Determine the [X, Y] coordinate at the center of the cell enclosing the given text.  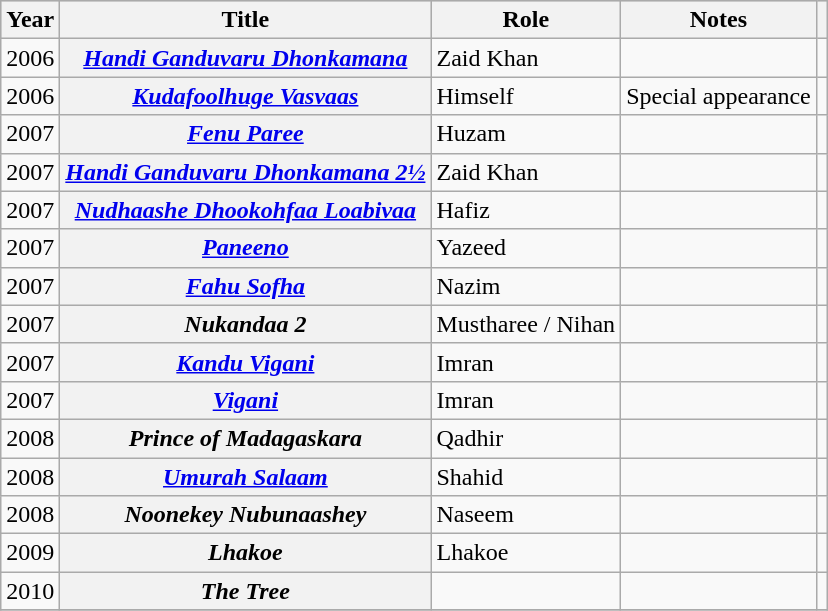
Prince of Madagaskara [246, 438]
Yazeed [526, 248]
Nudhaashe Dhookohfaa Loabivaa [246, 210]
Title [246, 20]
Handi Ganduvaru Dhonkamana 2½ [246, 172]
Vigani [246, 400]
Role [526, 20]
Mustharee / Nihan [526, 324]
Handi Ganduvaru Dhonkamana [246, 58]
Fenu Paree [246, 134]
Nukandaa 2 [246, 324]
The Tree [246, 591]
Qadhir [526, 438]
2009 [30, 553]
Himself [526, 96]
Year [30, 20]
2010 [30, 591]
Huzam [526, 134]
Fahu Sofha [246, 286]
Hafiz [526, 210]
Noonekey Nubunaashey [246, 515]
Kudafoolhuge Vasvaas [246, 96]
Kandu Vigani [246, 362]
Shahid [526, 477]
Notes [719, 20]
Naseem [526, 515]
Paneeno [246, 248]
Umurah Salaam [246, 477]
Nazim [526, 286]
Special appearance [719, 96]
